Scan for the cell matching the given text and deliver its (x, y) coordinate at center. 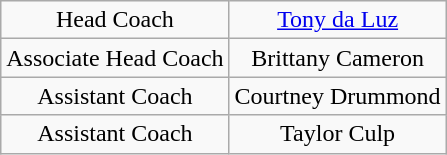
Tony da Luz (338, 20)
Courtney Drummond (338, 96)
Brittany Cameron (338, 58)
Taylor Culp (338, 134)
Head Coach (115, 20)
Associate Head Coach (115, 58)
